Pinpoint the cell where the given text exists, returning its (x, y) midpoint coordinate. 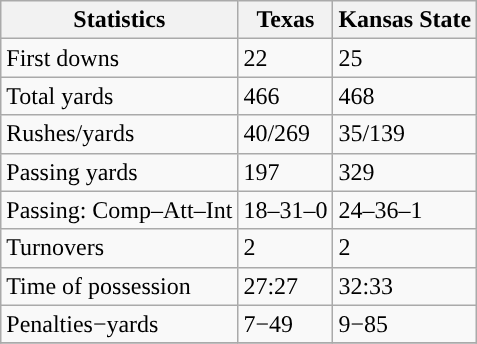
Penalties−yards (120, 324)
Passing: Comp–Att–Int (120, 210)
7−49 (286, 324)
22 (286, 58)
Total yards (120, 96)
First downs (120, 58)
468 (405, 96)
18–31–0 (286, 210)
9−85 (405, 324)
32:33 (405, 286)
Kansas State (405, 20)
Statistics (120, 20)
35/139 (405, 134)
466 (286, 96)
40/269 (286, 134)
197 (286, 172)
Texas (286, 20)
329 (405, 172)
24–36–1 (405, 210)
Turnovers (120, 248)
Passing yards (120, 172)
25 (405, 58)
27:27 (286, 286)
Time of possession (120, 286)
Rushes/yards (120, 134)
